Search for the cell housing the specified text and yield its [X, Y] center coordinate. 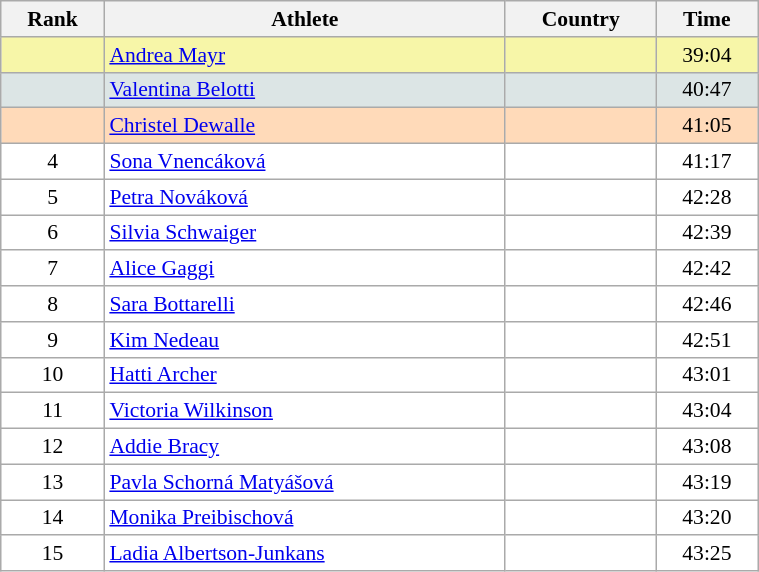
42:28 [707, 197]
13 [53, 482]
42:51 [707, 340]
9 [53, 340]
42:46 [707, 304]
43:20 [707, 518]
43:08 [707, 447]
Andrea Mayr [304, 55]
Athlete [304, 19]
6 [53, 233]
Hatti Archer [304, 375]
15 [53, 554]
Sara Bottarelli [304, 304]
43:25 [707, 554]
Monika Preibischová [304, 518]
Pavla Schorná Matyášová [304, 482]
Sona Vnencáková [304, 162]
Country [580, 19]
39:04 [707, 55]
Valentina Belotti [304, 90]
42:39 [707, 233]
Victoria Wilkinson [304, 411]
Rank [53, 19]
Silvia Schwaiger [304, 233]
43:01 [707, 375]
4 [53, 162]
43:04 [707, 411]
42:42 [707, 269]
14 [53, 518]
Time [707, 19]
5 [53, 197]
Ladia Albertson-Junkans [304, 554]
12 [53, 447]
11 [53, 411]
Addie Bracy [304, 447]
8 [53, 304]
41:05 [707, 126]
7 [53, 269]
40:47 [707, 90]
Alice Gaggi [304, 269]
Kim Nedeau [304, 340]
41:17 [707, 162]
43:19 [707, 482]
Christel Dewalle [304, 126]
Petra Nováková [304, 197]
10 [53, 375]
